Output the [x, y] coordinate of the center of the cell containing the given text.  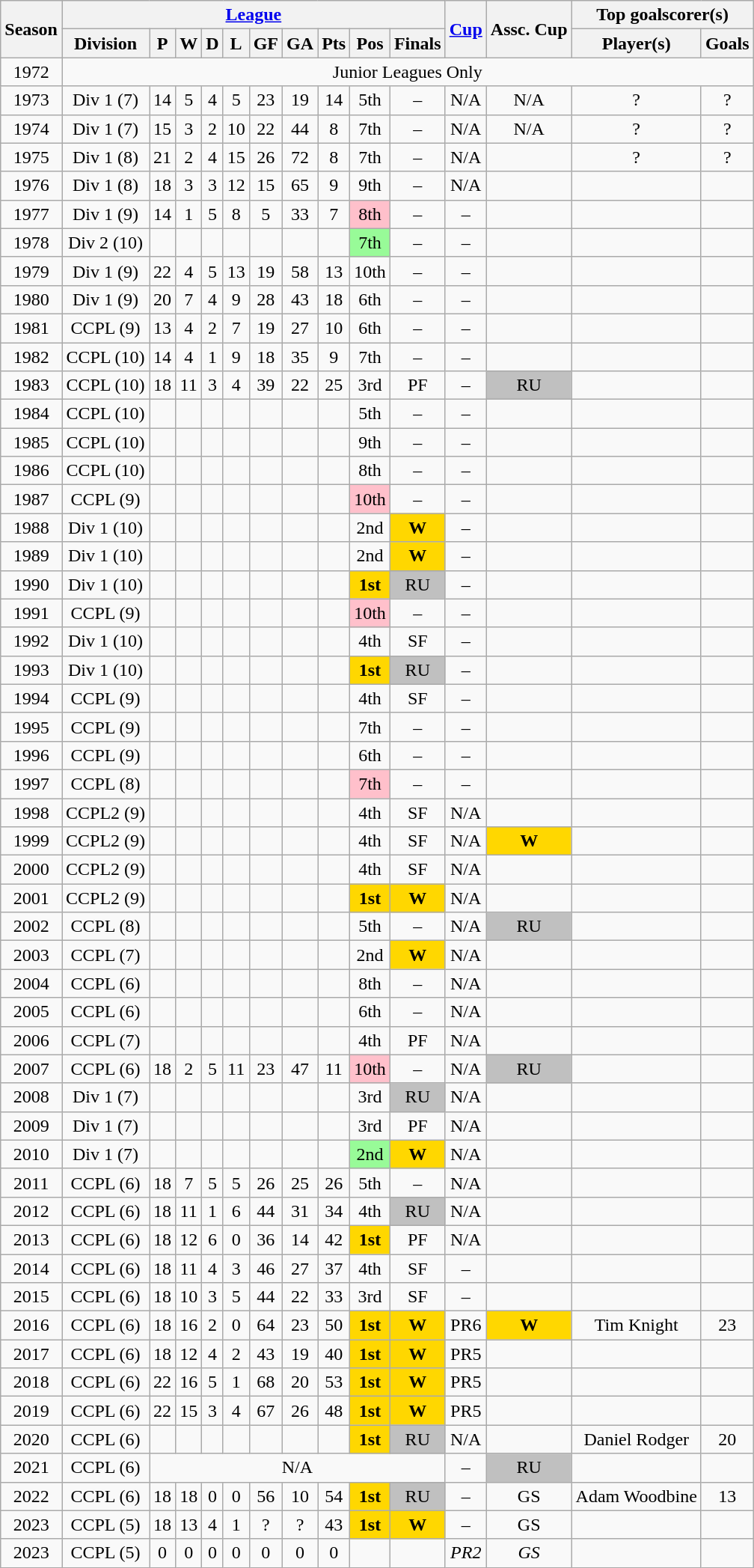
1982 [31, 357]
1986 [31, 471]
1979 [31, 271]
Pts [334, 43]
1995 [31, 727]
2014 [31, 1269]
Goals [727, 43]
Assc. Cup [529, 29]
2011 [31, 1183]
2002 [31, 927]
42 [334, 1239]
Cup [465, 29]
1984 [31, 414]
2021 [31, 1468]
1977 [31, 214]
Division [105, 43]
Tim Knight [636, 1326]
2018 [31, 1382]
40 [334, 1354]
Season [31, 29]
2006 [31, 1040]
2013 [31, 1239]
1978 [31, 242]
Pos [370, 43]
1999 [31, 841]
L [236, 43]
2004 [31, 983]
1987 [31, 499]
2009 [31, 1126]
39 [266, 385]
1988 [31, 528]
2003 [31, 955]
65 [301, 186]
1985 [31, 442]
1997 [31, 784]
1996 [31, 755]
2012 [31, 1211]
PR6 [465, 1326]
1974 [31, 129]
35 [301, 357]
GF [266, 43]
1994 [31, 698]
GA [301, 43]
2008 [31, 1097]
1972 [31, 72]
2005 [31, 1012]
2007 [31, 1069]
1983 [31, 385]
67 [266, 1411]
1980 [31, 299]
1998 [31, 812]
2010 [31, 1154]
37 [334, 1269]
1990 [31, 585]
2022 [31, 1496]
Adam Woodbine [636, 1496]
2019 [31, 1411]
1992 [31, 641]
64 [266, 1326]
2020 [31, 1439]
56 [266, 1496]
1991 [31, 613]
Div 2 (10) [105, 242]
2001 [31, 898]
2015 [31, 1297]
PR2 [465, 1553]
Player(s) [636, 43]
48 [334, 1411]
League [253, 15]
46 [266, 1269]
1975 [31, 157]
2016 [31, 1326]
53 [334, 1382]
54 [334, 1496]
1981 [31, 328]
50 [334, 1326]
31 [301, 1211]
21 [163, 157]
Junior Leagues Only [407, 72]
2000 [31, 870]
34 [334, 1211]
1973 [31, 100]
68 [266, 1382]
2017 [31, 1354]
36 [266, 1239]
Top goalscorer(s) [663, 15]
D [212, 43]
28 [266, 299]
1993 [31, 670]
72 [301, 157]
Daniel Rodger [636, 1439]
1989 [31, 556]
Finals [417, 43]
47 [301, 1069]
58 [301, 271]
P [163, 43]
1976 [31, 186]
